Search for the cell housing the specified text and yield its (x, y) center coordinate. 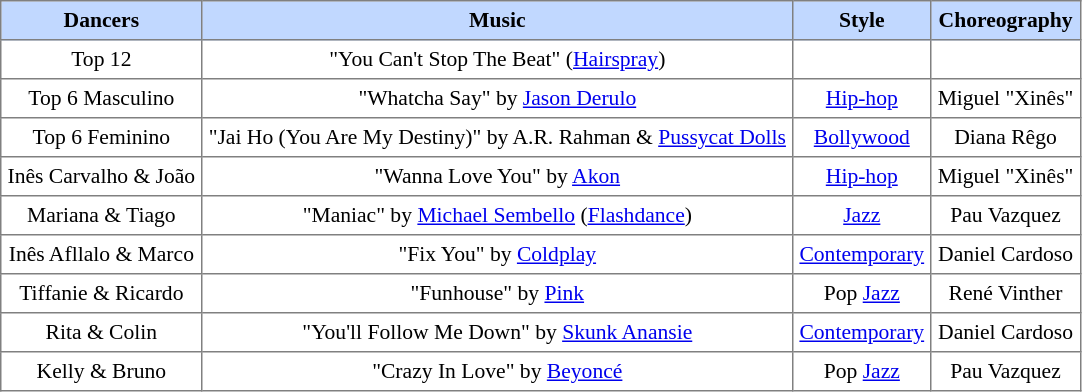
"You'll Follow Me Down" by Skunk Anansie (498, 332)
Music (498, 20)
Inês Afllalo & Marco (102, 254)
Kelly & Bruno (102, 372)
Jazz (862, 216)
Top 6 Masculino (102, 98)
"Funhouse" by Pink (498, 294)
Choreography (1006, 20)
Bollywood (862, 138)
"Crazy In Love" by Beyoncé (498, 372)
Diana Rêgo (1006, 138)
Style (862, 20)
"You Can't Stop The Beat" (Hairspray) (498, 60)
"Maniac" by Michael Sembello (Flashdance) (498, 216)
Inês Carvalho & João (102, 176)
Mariana & Tiago (102, 216)
"Whatcha Say" by Jason Derulo (498, 98)
Top 6 Feminino (102, 138)
"Wanna Love You" by Akon (498, 176)
Dancers (102, 20)
Rita & Colin (102, 332)
Tiffanie & Ricardo (102, 294)
René Vinther (1006, 294)
"Jai Ho (You Are My Destiny)" by A.R. Rahman & Pussycat Dolls (498, 138)
"Fix You" by Coldplay (498, 254)
Top 12 (102, 60)
